Scan for the cell matching the given text and deliver its [x, y] coordinate at center. 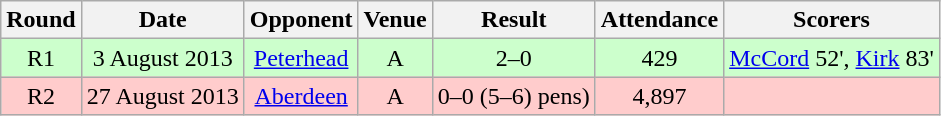
Peterhead [301, 58]
Opponent [301, 20]
Round [41, 20]
R1 [41, 58]
Venue [395, 20]
Result [514, 20]
429 [659, 58]
Attendance [659, 20]
McCord 52', Kirk 83' [832, 58]
Aberdeen [301, 96]
Date [162, 20]
2–0 [514, 58]
4,897 [659, 96]
R2 [41, 96]
0–0 (5–6) pens) [514, 96]
3 August 2013 [162, 58]
Scorers [832, 20]
27 August 2013 [162, 96]
